Determine the [x, y] coordinate at the center of the cell enclosing the given text.  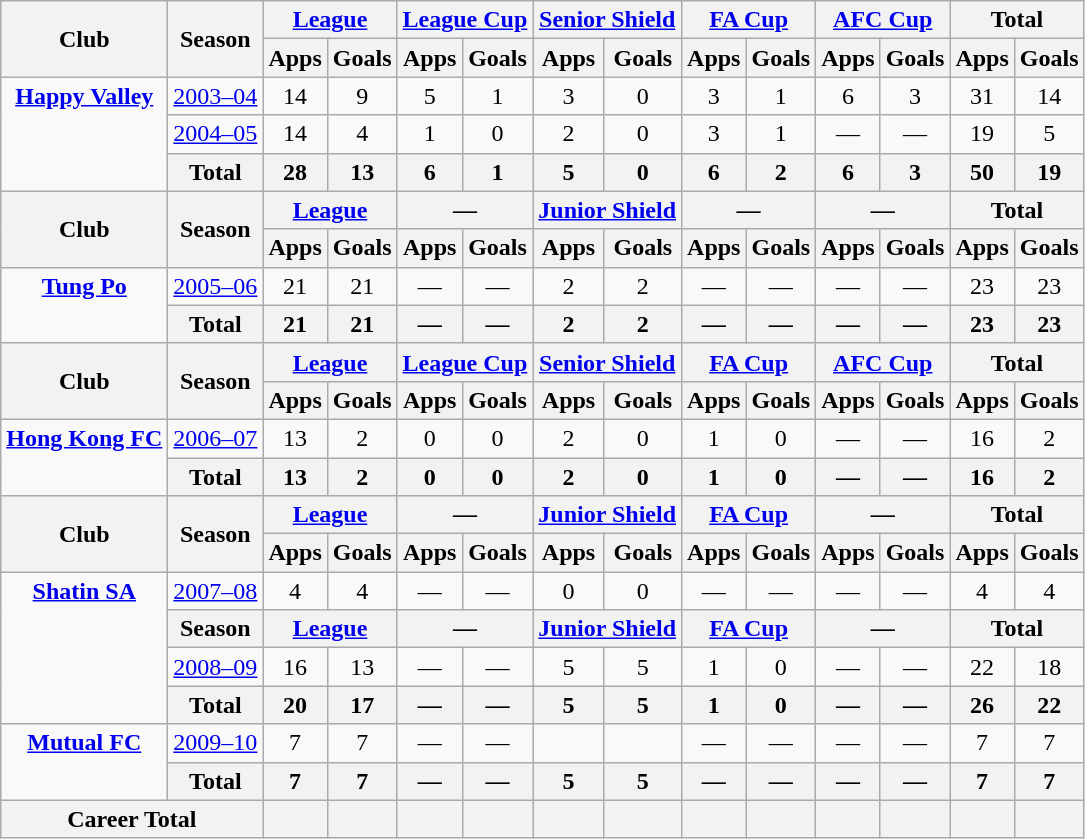
2003–04 [216, 96]
28 [295, 172]
9 [362, 96]
Mutual FC [84, 762]
Shatin SA [84, 648]
31 [982, 96]
Hong Kong FC [84, 457]
2009–10 [216, 743]
2005–06 [216, 286]
2006–07 [216, 438]
2008–09 [216, 667]
Happy Valley [84, 134]
18 [1049, 667]
20 [295, 705]
2007–08 [216, 591]
Tung Po [84, 305]
2004–05 [216, 134]
50 [982, 172]
26 [982, 705]
17 [362, 705]
Career Total [132, 819]
